Output the [X, Y] coordinate of the center of the cell containing the given text.  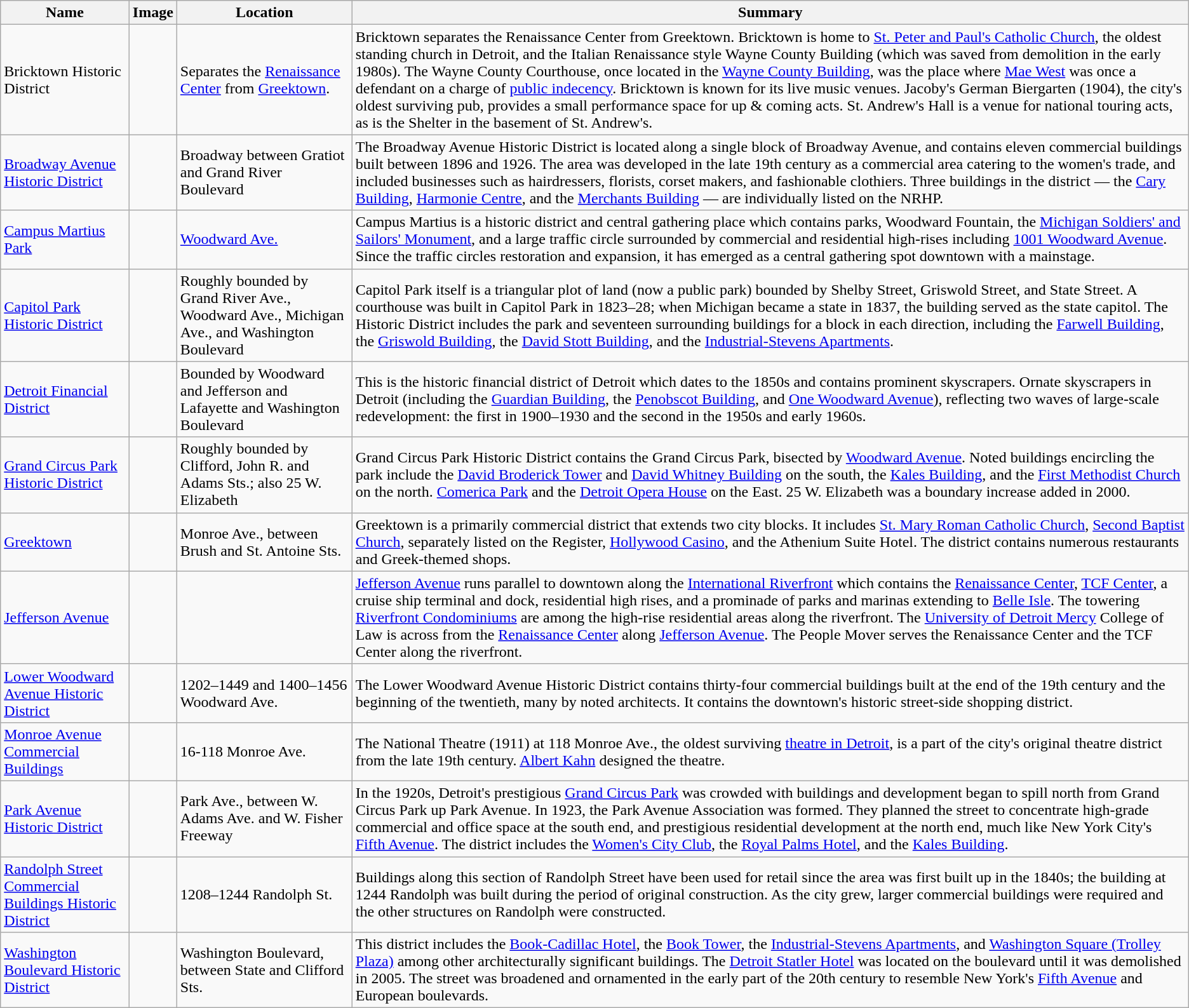
Lower Woodward Avenue Historic District [65, 693]
Roughly bounded by Clifford, John R. and Adams Sts.; also 25 W. Elizabeth [264, 475]
Woodward Ave. [264, 239]
Capitol Park Historic District [65, 315]
Location [264, 13]
Washington Boulevard, between State and Clifford Sts. [264, 971]
Monroe Ave., between Brush and St. Antoine Sts. [264, 542]
Park Avenue Historic District [65, 818]
Image [152, 13]
Grand Circus Park Historic District [65, 475]
Broadway Avenue Historic District [65, 173]
Detroit Financial District [65, 399]
1202–1449 and 1400–1456 Woodward Ave. [264, 693]
Roughly bounded by Grand River Ave., Woodward Ave., Michigan Ave., and Washington Boulevard [264, 315]
Campus Martius Park [65, 239]
Park Ave., between W. Adams Ave. and W. Fisher Freeway [264, 818]
Jefferson Avenue [65, 617]
1208–1244 Randolph St. [264, 894]
Greektown [65, 542]
Bounded by Woodward and Jefferson and Lafayette and Washington Boulevard [264, 399]
Name [65, 13]
Bricktown Historic District [65, 80]
Broadway between Gratiot and Grand River Boulevard [264, 173]
Separates the Renaissance Center from Greektown. [264, 80]
Randolph Street Commercial Buildings Historic District [65, 894]
Summary [770, 13]
Washington Boulevard Historic District [65, 971]
Monroe Avenue Commercial Buildings [65, 751]
16-118 Monroe Ave. [264, 751]
